From the cell containing the given text, extract its center point as [x, y] coordinate. 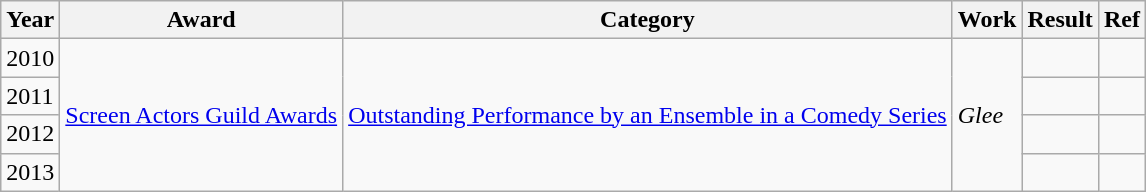
Outstanding Performance by an Ensemble in a Comedy Series [648, 115]
2010 [30, 58]
Category [648, 20]
Screen Actors Guild Awards [202, 115]
Ref [1122, 20]
2013 [30, 172]
Year [30, 20]
2012 [30, 134]
Glee [987, 115]
Work [987, 20]
Result [1060, 20]
2011 [30, 96]
Award [202, 20]
